Search for the cell housing the specified text and yield its (X, Y) center coordinate. 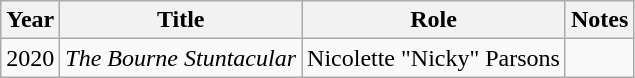
Title (181, 20)
2020 (30, 58)
Year (30, 20)
Notes (599, 20)
Nicolette "Nicky" Parsons (434, 58)
Role (434, 20)
The Bourne Stuntacular (181, 58)
